Search for the cell housing the specified text and yield its (x, y) center coordinate. 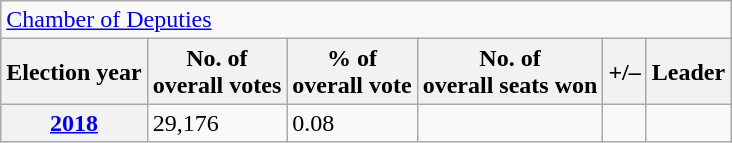
% ofoverall vote (352, 72)
2018 (74, 123)
+/– (624, 72)
No. ofoverall votes (217, 72)
No. ofoverall seats won (510, 72)
Leader (688, 72)
Chamber of Deputies (366, 20)
Election year (74, 72)
29,176 (217, 123)
0.08 (352, 123)
